Return the (X, Y) coordinate for the center point of the cell that contains the specified text.  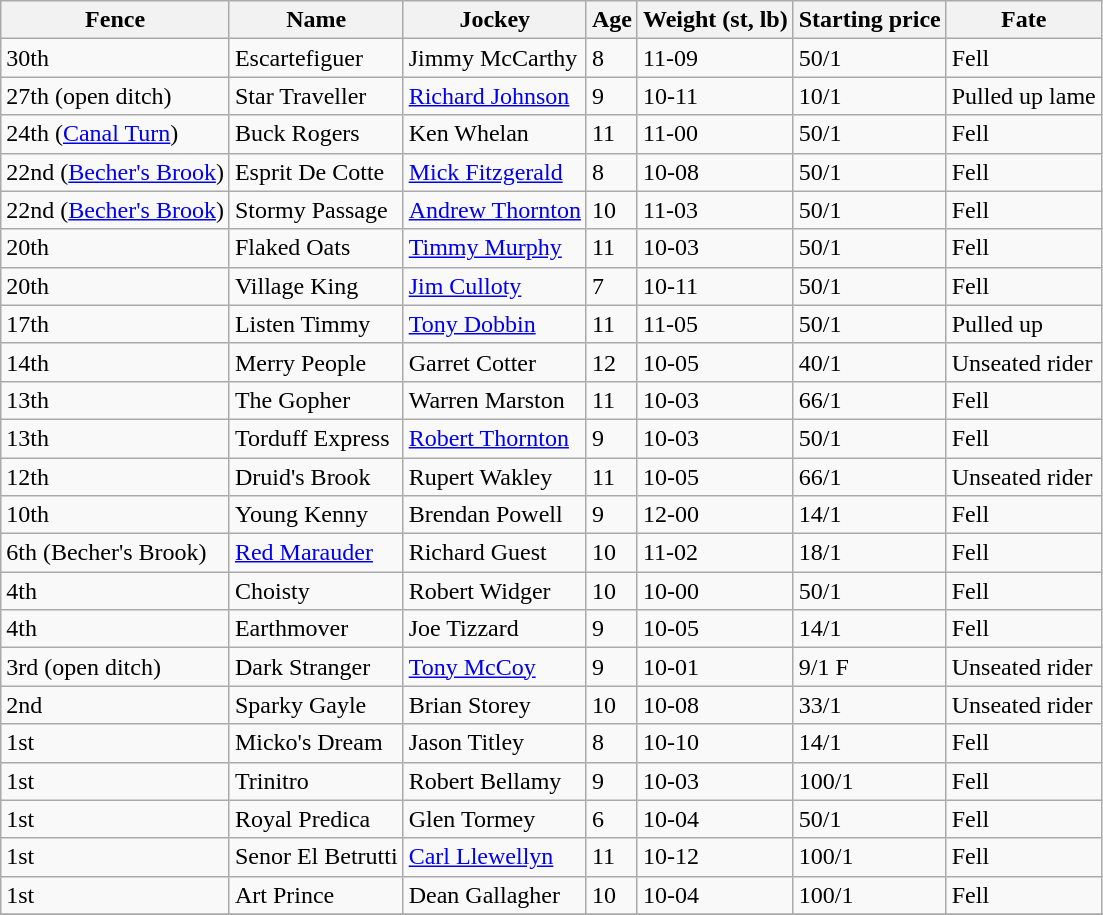
Merry People (316, 362)
10/1 (870, 96)
Robert Thornton (494, 438)
Brendan Powell (494, 515)
Starting price (870, 20)
Dark Stranger (316, 667)
Escartefiguer (316, 58)
Buck Rogers (316, 134)
Brian Storey (494, 705)
Choisty (316, 591)
Micko's Dream (316, 743)
27th (open ditch) (116, 96)
Fate (1024, 20)
11-09 (715, 58)
12th (116, 477)
Robert Widger (494, 591)
Andrew Thornton (494, 210)
Flaked Oats (316, 248)
Glen Tormey (494, 819)
Sparky Gayle (316, 705)
7 (612, 286)
Trinitro (316, 781)
24th (Canal Turn) (116, 134)
40/1 (870, 362)
Jimmy McCarthy (494, 58)
Garret Cotter (494, 362)
Richard Guest (494, 553)
Richard Johnson (494, 96)
Jockey (494, 20)
Robert Bellamy (494, 781)
Fence (116, 20)
33/1 (870, 705)
10th (116, 515)
2nd (116, 705)
Carl Llewellyn (494, 857)
Ken Whelan (494, 134)
Jim Culloty (494, 286)
10-12 (715, 857)
6 (612, 819)
12 (612, 362)
6th (Becher's Brook) (116, 553)
Joe Tizzard (494, 629)
10-00 (715, 591)
Druid's Brook (316, 477)
11-03 (715, 210)
Jason Titley (494, 743)
9/1 F (870, 667)
Dean Gallagher (494, 895)
Tony Dobbin (494, 324)
11-05 (715, 324)
Name (316, 20)
Esprit De Cotte (316, 172)
Pulled up lame (1024, 96)
Timmy Murphy (494, 248)
Torduff Express (316, 438)
The Gopher (316, 400)
Young Kenny (316, 515)
3rd (open ditch) (116, 667)
Rupert Wakley (494, 477)
11-02 (715, 553)
Senor El Betrutti (316, 857)
Village King (316, 286)
10-01 (715, 667)
Listen Timmy (316, 324)
11-00 (715, 134)
14th (116, 362)
Earthmover (316, 629)
Art Prince (316, 895)
Warren Marston (494, 400)
18/1 (870, 553)
Tony McCoy (494, 667)
Pulled up (1024, 324)
Star Traveller (316, 96)
Royal Predica (316, 819)
Age (612, 20)
Stormy Passage (316, 210)
30th (116, 58)
Mick Fitzgerald (494, 172)
Weight (st, lb) (715, 20)
12-00 (715, 515)
Red Marauder (316, 553)
10-10 (715, 743)
17th (116, 324)
